Pinpoint the cell where the given text exists, returning its (X, Y) midpoint coordinate. 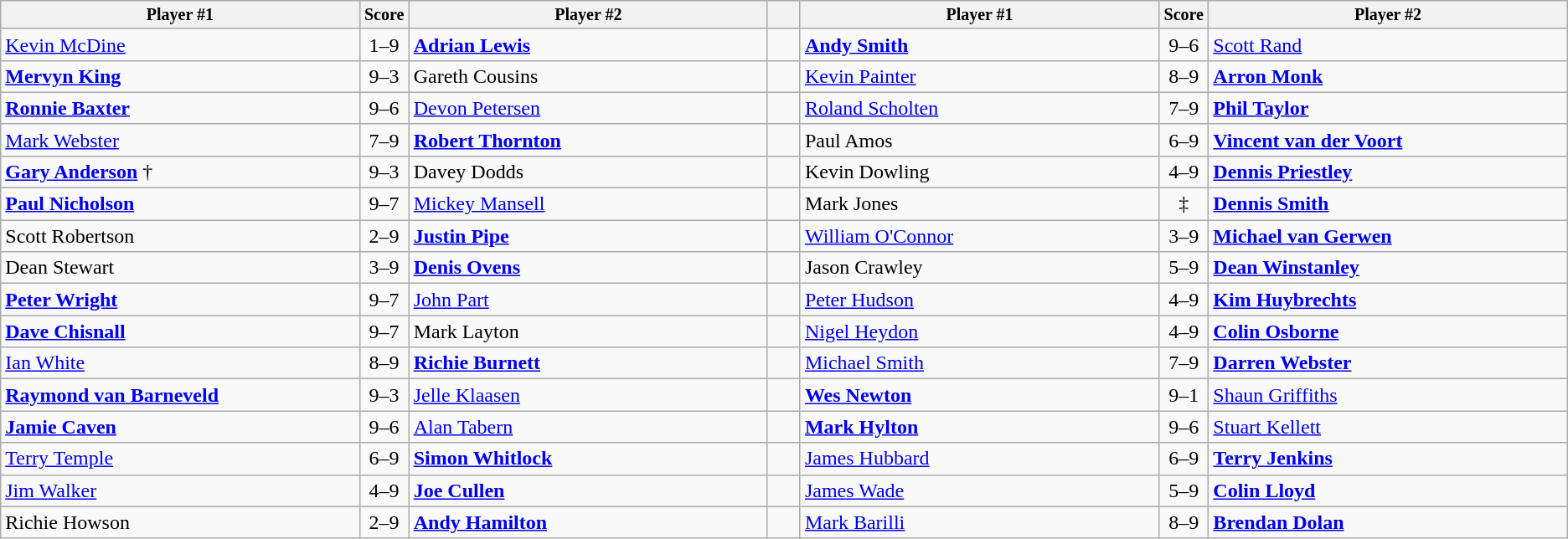
1–9 (384, 44)
Vincent van der Voort (1388, 140)
Robert Thornton (588, 140)
James Hubbard (979, 459)
Andy Hamilton (588, 522)
Mickey Mansell (588, 204)
Simon Whitlock (588, 459)
Jamie Caven (180, 427)
‡ (1184, 204)
Arron Monk (1388, 76)
Jelle Klaasen (588, 395)
Gareth Cousins (588, 76)
Dean Stewart (180, 268)
Jason Crawley (979, 268)
Terry Temple (180, 459)
Roland Scholten (979, 108)
Dave Chisnall (180, 331)
Mark Jones (979, 204)
Kevin Painter (979, 76)
Mervyn King (180, 76)
Kevin Dowling (979, 172)
Brendan Dolan (1388, 522)
Scott Robertson (180, 236)
Phil Taylor (1388, 108)
Raymond van Barneveld (180, 395)
Michael van Gerwen (1388, 236)
Terry Jenkins (1388, 459)
Andy Smith (979, 44)
Richie Burnett (588, 363)
Michael Smith (979, 363)
Darren Webster (1388, 363)
Stuart Kellett (1388, 427)
James Wade (979, 490)
Ian White (180, 363)
Kevin McDine (180, 44)
Gary Anderson † (180, 172)
Dean Winstanley (1388, 268)
Dennis Smith (1388, 204)
Scott Rand (1388, 44)
Justin Pipe (588, 236)
Devon Petersen (588, 108)
Ronnie Baxter (180, 108)
Mark Layton (588, 331)
9–1 (1184, 395)
Alan Tabern (588, 427)
Adrian Lewis (588, 44)
Paul Nicholson (180, 204)
William O'Connor (979, 236)
Jim Walker (180, 490)
Nigel Heydon (979, 331)
Richie Howson (180, 522)
Joe Cullen (588, 490)
John Part (588, 300)
Denis Ovens (588, 268)
Colin Osborne (1388, 331)
Colin Lloyd (1388, 490)
Davey Dodds (588, 172)
Peter Hudson (979, 300)
Mark Hylton (979, 427)
Mark Barilli (979, 522)
Kim Huybrechts (1388, 300)
Wes Newton (979, 395)
Paul Amos (979, 140)
Shaun Griffiths (1388, 395)
Mark Webster (180, 140)
Dennis Priestley (1388, 172)
Peter Wright (180, 300)
